Find where the given text appears and provide that cell's center as (x, y) coordinate. 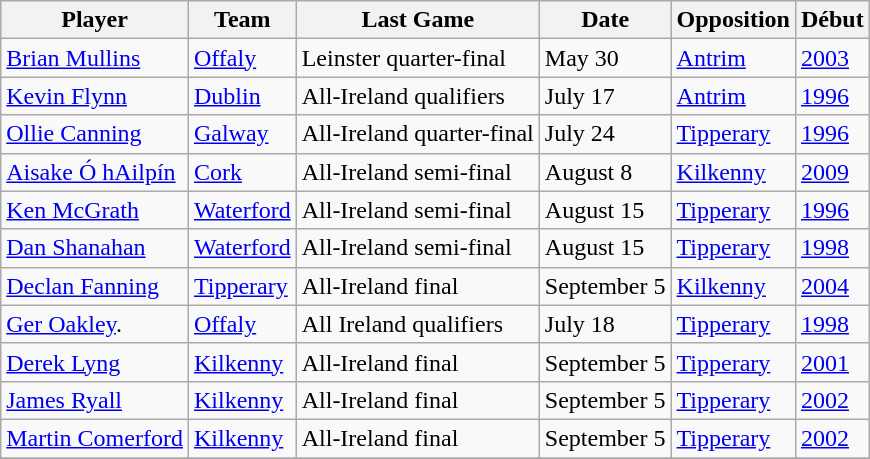
Declan Fanning (95, 286)
2001 (832, 362)
Brian Mullins (95, 58)
Aisake Ó hAilpín (95, 172)
2009 (832, 172)
May 30 (605, 58)
Début (832, 20)
Derek Lyng (95, 362)
James Ryall (95, 400)
July 24 (605, 134)
Ken McGrath (95, 210)
Galway (242, 134)
Ger Oakley. (95, 324)
Dan Shanahan (95, 248)
Leinster quarter-final (418, 58)
Opposition (733, 20)
2004 (832, 286)
Ollie Canning (95, 134)
Team (242, 20)
Kevin Flynn (95, 96)
July 17 (605, 96)
All-Ireland quarter-final (418, 134)
All-Ireland qualifiers (418, 96)
August 8 (605, 172)
Martin Comerford (95, 438)
Date (605, 20)
2003 (832, 58)
Player (95, 20)
Cork (242, 172)
Last Game (418, 20)
All Ireland qualifiers (418, 324)
Dublin (242, 96)
July 18 (605, 324)
